Pinpoint the cell where the given text exists, returning its [x, y] midpoint coordinate. 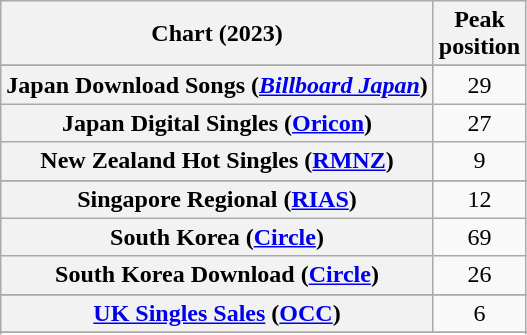
South Korea Download (Circle) [218, 275]
12 [479, 199]
South Korea (Circle) [218, 237]
27 [479, 123]
Chart (2023) [218, 34]
26 [479, 275]
Peakposition [479, 34]
Japan Digital Singles (Oricon) [218, 123]
69 [479, 237]
New Zealand Hot Singles (RMNZ) [218, 161]
UK Singles Sales (OCC) [218, 313]
6 [479, 313]
Japan Download Songs (Billboard Japan) [218, 85]
9 [479, 161]
29 [479, 85]
Singapore Regional (RIAS) [218, 199]
